Capture the cell that displays the provided text and extract its [x, y] central coordinate. 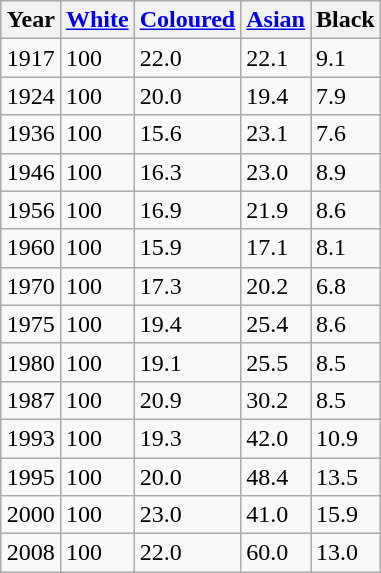
Year [30, 20]
1975 [30, 324]
13.5 [345, 477]
8.1 [345, 248]
Coloured [188, 20]
7.9 [345, 96]
30.2 [276, 400]
White [97, 20]
16.9 [188, 210]
9.1 [345, 58]
1936 [30, 134]
13.0 [345, 553]
20.9 [188, 400]
15.6 [188, 134]
19.1 [188, 362]
1917 [30, 58]
20.2 [276, 286]
Black [345, 20]
6.8 [345, 286]
19.3 [188, 438]
22.1 [276, 58]
21.9 [276, 210]
17.1 [276, 248]
1970 [30, 286]
16.3 [188, 172]
25.4 [276, 324]
23.1 [276, 134]
1924 [30, 96]
1956 [30, 210]
60.0 [276, 553]
1993 [30, 438]
1960 [30, 248]
1946 [30, 172]
42.0 [276, 438]
1980 [30, 362]
17.3 [188, 286]
2000 [30, 515]
1987 [30, 400]
2008 [30, 553]
41.0 [276, 515]
10.9 [345, 438]
7.6 [345, 134]
48.4 [276, 477]
25.5 [276, 362]
8.9 [345, 172]
Asian [276, 20]
1995 [30, 477]
